Provide the (X, Y) coordinate of the cell's center where the given text is located.  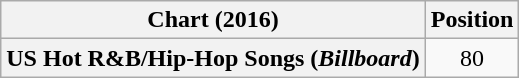
US Hot R&B/Hip-Hop Songs (Billboard) (213, 58)
Position (472, 20)
Chart (2016) (213, 20)
80 (472, 58)
